Determine the [X, Y] coordinate at the center of the cell enclosing the given text.  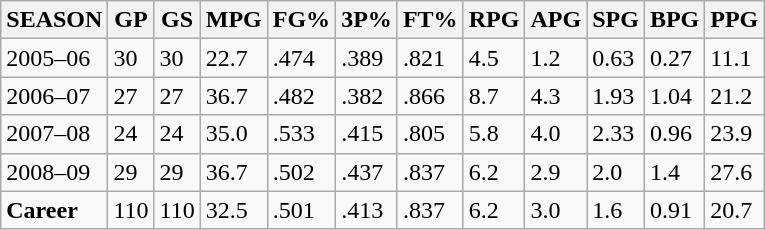
32.5 [234, 210]
27.6 [734, 172]
1.93 [616, 96]
BPG [674, 20]
8.7 [494, 96]
23.9 [734, 134]
PPG [734, 20]
4.5 [494, 58]
SPG [616, 20]
3.0 [556, 210]
2007–08 [54, 134]
2.0 [616, 172]
FT% [430, 20]
.482 [301, 96]
2006–07 [54, 96]
0.96 [674, 134]
.501 [301, 210]
4.0 [556, 134]
0.63 [616, 58]
.533 [301, 134]
2008–09 [54, 172]
SEASON [54, 20]
APG [556, 20]
MPG [234, 20]
0.91 [674, 210]
2.9 [556, 172]
.502 [301, 172]
.389 [367, 58]
.805 [430, 134]
2005–06 [54, 58]
35.0 [234, 134]
3P% [367, 20]
20.7 [734, 210]
RPG [494, 20]
.413 [367, 210]
1.04 [674, 96]
.415 [367, 134]
.437 [367, 172]
5.8 [494, 134]
11.1 [734, 58]
.866 [430, 96]
.382 [367, 96]
21.2 [734, 96]
Career [54, 210]
2.33 [616, 134]
.474 [301, 58]
GP [131, 20]
1.4 [674, 172]
GS [177, 20]
22.7 [234, 58]
.821 [430, 58]
4.3 [556, 96]
1.2 [556, 58]
1.6 [616, 210]
0.27 [674, 58]
FG% [301, 20]
